From the cell containing the given text, extract its center point as [x, y] coordinate. 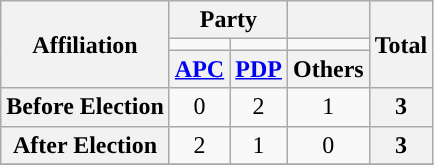
After Election [86, 145]
Others [328, 69]
Affiliation [86, 44]
Total [401, 44]
PDP [259, 69]
Before Election [86, 107]
Party [228, 20]
APC [199, 69]
